Search for the cell housing the specified text and yield its [X, Y] center coordinate. 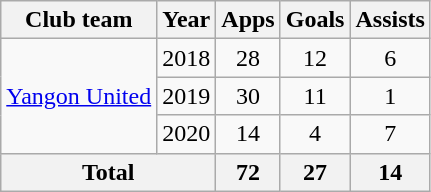
Yangon United [79, 96]
11 [315, 96]
4 [315, 134]
Year [186, 20]
30 [248, 96]
2020 [186, 134]
6 [390, 58]
2019 [186, 96]
27 [315, 172]
2018 [186, 58]
28 [248, 58]
72 [248, 172]
7 [390, 134]
1 [390, 96]
Assists [390, 20]
Apps [248, 20]
Club team [79, 20]
Total [108, 172]
Goals [315, 20]
12 [315, 58]
